Return the (X, Y) coordinate for the center point of the cell that contains the specified text.  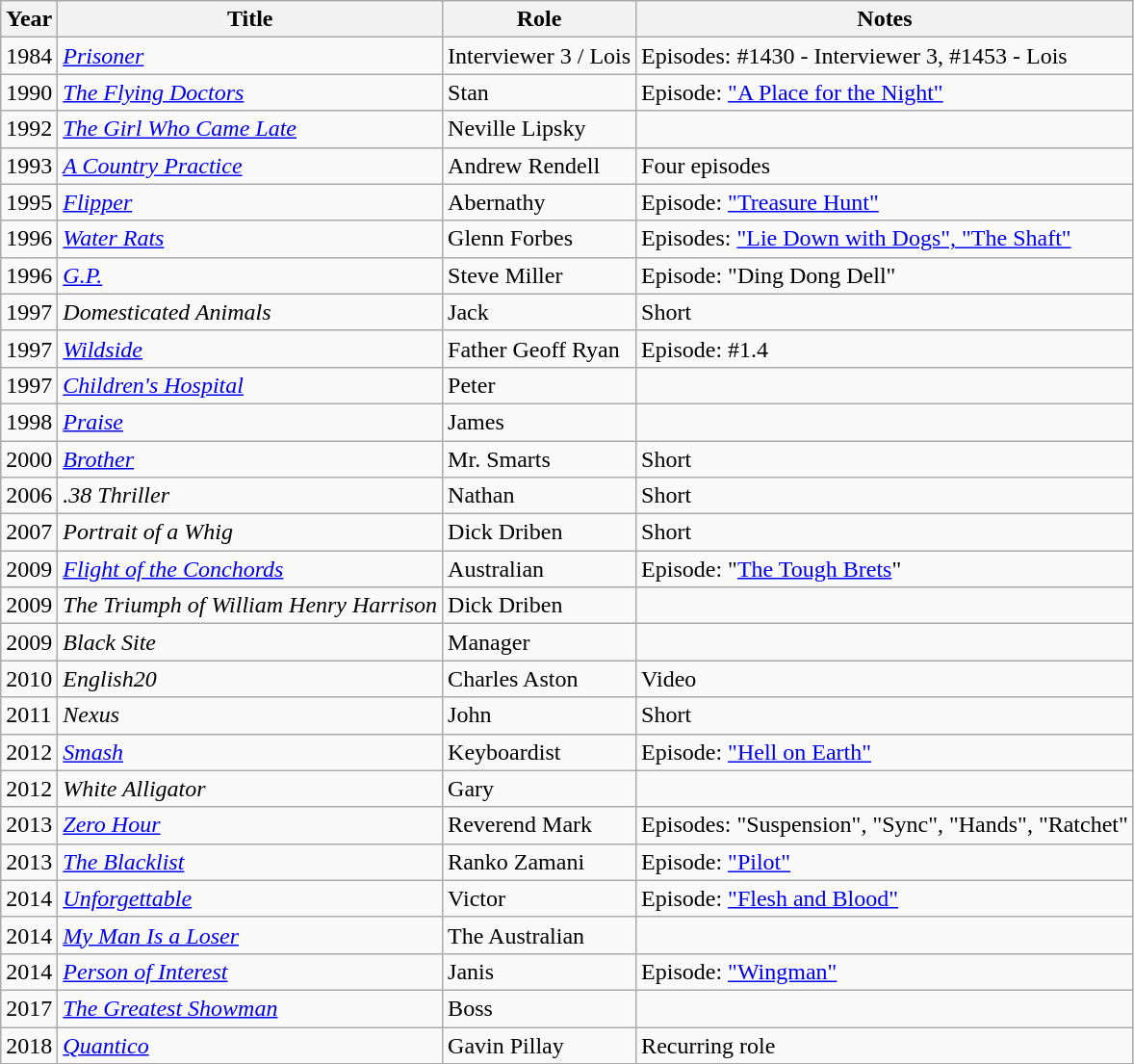
Episode: #1.4 (886, 349)
Episodes: "Suspension", "Sync", "Hands", "Ratchet" (886, 825)
1990 (29, 92)
Gary (539, 789)
The Flying Doctors (250, 92)
Episode: "Wingman" (886, 972)
Father Geoff Ryan (539, 349)
2017 (29, 1008)
Smash (250, 752)
Water Rats (250, 239)
2011 (29, 715)
Flight of the Conchords (250, 569)
Mr. Smarts (539, 459)
Victor (539, 898)
2010 (29, 679)
Reverend Mark (539, 825)
Jack (539, 312)
Boss (539, 1008)
Episode: "Treasure Hunt" (886, 202)
1993 (29, 166)
Portrait of a Whig (250, 532)
Title (250, 19)
Interviewer 3 / Lois (539, 56)
2007 (29, 532)
Black Site (250, 642)
Australian (539, 569)
Manager (539, 642)
White Alligator (250, 789)
2018 (29, 1045)
Stan (539, 92)
Nexus (250, 715)
Keyboardist (539, 752)
The Blacklist (250, 862)
1995 (29, 202)
Video (886, 679)
The Greatest Showman (250, 1008)
Unforgettable (250, 898)
Flipper (250, 202)
Year (29, 19)
Four episodes (886, 166)
Abernathy (539, 202)
Praise (250, 422)
A Country Practice (250, 166)
Nathan (539, 496)
Andrew Rendell (539, 166)
Episodes: #1430 - Interviewer 3, #1453 - Lois (886, 56)
Glenn Forbes (539, 239)
James (539, 422)
Notes (886, 19)
Peter (539, 385)
The Triumph of William Henry Harrison (250, 606)
Neville Lipsky (539, 129)
The Girl Who Came Late (250, 129)
Brother (250, 459)
Episode: "Hell on Earth" (886, 752)
Zero Hour (250, 825)
My Man Is a Loser (250, 935)
Charles Aston (539, 679)
The Australian (539, 935)
Episodes: "Lie Down with Dogs", "The Shaft" (886, 239)
.38 Thriller (250, 496)
Wildside (250, 349)
Episode: "Pilot" (886, 862)
Episode: "The Tough Brets" (886, 569)
Gavin Pillay (539, 1045)
1992 (29, 129)
Domesticated Animals (250, 312)
Quantico (250, 1045)
1998 (29, 422)
Janis (539, 972)
Steve Miller (539, 275)
G.P. (250, 275)
English20 (250, 679)
Ranko Zamani (539, 862)
Prisoner (250, 56)
Children's Hospital (250, 385)
Episode: "Flesh and Blood" (886, 898)
Episode: "Ding Dong Dell" (886, 275)
Recurring role (886, 1045)
1984 (29, 56)
2006 (29, 496)
2000 (29, 459)
Role (539, 19)
Person of Interest (250, 972)
Episode: "A Place for the Night" (886, 92)
John (539, 715)
